From the cell containing the given text, extract its center point as [X, Y] coordinate. 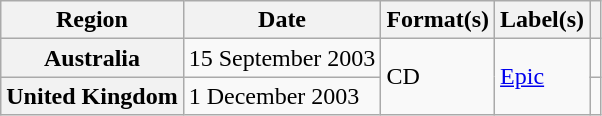
Australia [92, 58]
Epic [542, 77]
Region [92, 20]
1 December 2003 [282, 96]
Format(s) [438, 20]
Label(s) [542, 20]
United Kingdom [92, 96]
CD [438, 77]
15 September 2003 [282, 58]
Date [282, 20]
